Find where the given text appears and provide that cell's center as (x, y) coordinate. 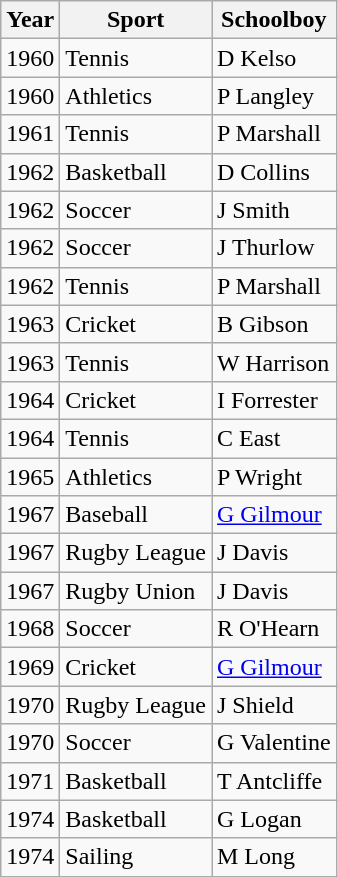
Sport (136, 20)
M Long (274, 857)
1969 (30, 667)
G Valentine (274, 743)
C East (274, 438)
P Wright (274, 477)
Rugby Union (136, 591)
1968 (30, 629)
Sailing (136, 857)
G Logan (274, 819)
Baseball (136, 515)
1965 (30, 477)
J Thurlow (274, 248)
W Harrison (274, 362)
B Gibson (274, 324)
D Kelso (274, 58)
1961 (30, 134)
T Antcliffe (274, 781)
R O'Hearn (274, 629)
I Forrester (274, 400)
D Collins (274, 172)
P Langley (274, 96)
J Smith (274, 210)
J Shield (274, 705)
1971 (30, 781)
Schoolboy (274, 20)
Year (30, 20)
